Pinpoint the cell where the given text exists, returning its (x, y) midpoint coordinate. 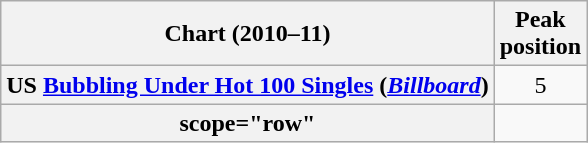
Peakposition (540, 34)
scope="row" (248, 123)
Chart (2010–11) (248, 34)
US Bubbling Under Hot 100 Singles (Billboard) (248, 85)
5 (540, 85)
